Locate the cell with the specified text and output its (x, y) center coordinate. 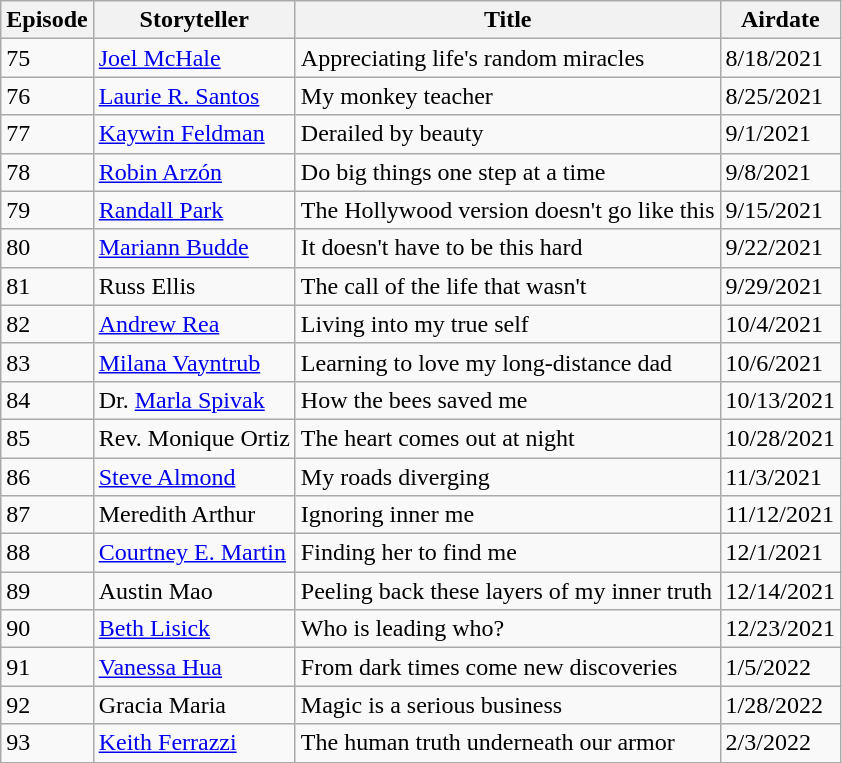
Randall Park (194, 210)
Title (508, 20)
84 (47, 400)
Gracia Maria (194, 705)
8/18/2021 (780, 58)
Learning to love my long-distance dad (508, 362)
80 (47, 248)
10/28/2021 (780, 438)
Magic is a serious business (508, 705)
83 (47, 362)
12/14/2021 (780, 591)
Russ Ellis (194, 286)
85 (47, 438)
From dark times come new discoveries (508, 667)
92 (47, 705)
9/8/2021 (780, 172)
1/5/2022 (780, 667)
9/29/2021 (780, 286)
2/3/2022 (780, 743)
Rev. Monique Ortiz (194, 438)
The heart comes out at night (508, 438)
81 (47, 286)
88 (47, 553)
Kaywin Feldman (194, 134)
Dr. Marla Spivak (194, 400)
Steve Almond (194, 477)
93 (47, 743)
Appreciating life's random miracles (508, 58)
Robin Arzón (194, 172)
Airdate (780, 20)
11/3/2021 (780, 477)
Derailed by beauty (508, 134)
86 (47, 477)
10/13/2021 (780, 400)
Peeling back these layers of my inner truth (508, 591)
82 (47, 324)
The Hollywood version doesn't go like this (508, 210)
12/1/2021 (780, 553)
89 (47, 591)
Beth Lisick (194, 629)
77 (47, 134)
The human truth underneath our armor (508, 743)
8/25/2021 (780, 96)
My monkey teacher (508, 96)
Keith Ferrazzi (194, 743)
My roads diverging (508, 477)
Episode (47, 20)
12/23/2021 (780, 629)
Finding her to find me (508, 553)
78 (47, 172)
1/28/2022 (780, 705)
Vanessa Hua (194, 667)
9/1/2021 (780, 134)
90 (47, 629)
87 (47, 515)
10/6/2021 (780, 362)
Do big things one step at a time (508, 172)
Meredith Arthur (194, 515)
9/22/2021 (780, 248)
Milana Vayntrub (194, 362)
It doesn't have to be this hard (508, 248)
91 (47, 667)
Courtney E. Martin (194, 553)
79 (47, 210)
11/12/2021 (780, 515)
75 (47, 58)
The call of the life that wasn't (508, 286)
Storyteller (194, 20)
Living into my true self (508, 324)
How the bees saved me (508, 400)
76 (47, 96)
9/15/2021 (780, 210)
10/4/2021 (780, 324)
Who is leading who? (508, 629)
Austin Mao (194, 591)
Ignoring inner me (508, 515)
Andrew Rea (194, 324)
Mariann Budde (194, 248)
Laurie R. Santos (194, 96)
Joel McHale (194, 58)
